From the cell containing the given text, extract its center point as (X, Y) coordinate. 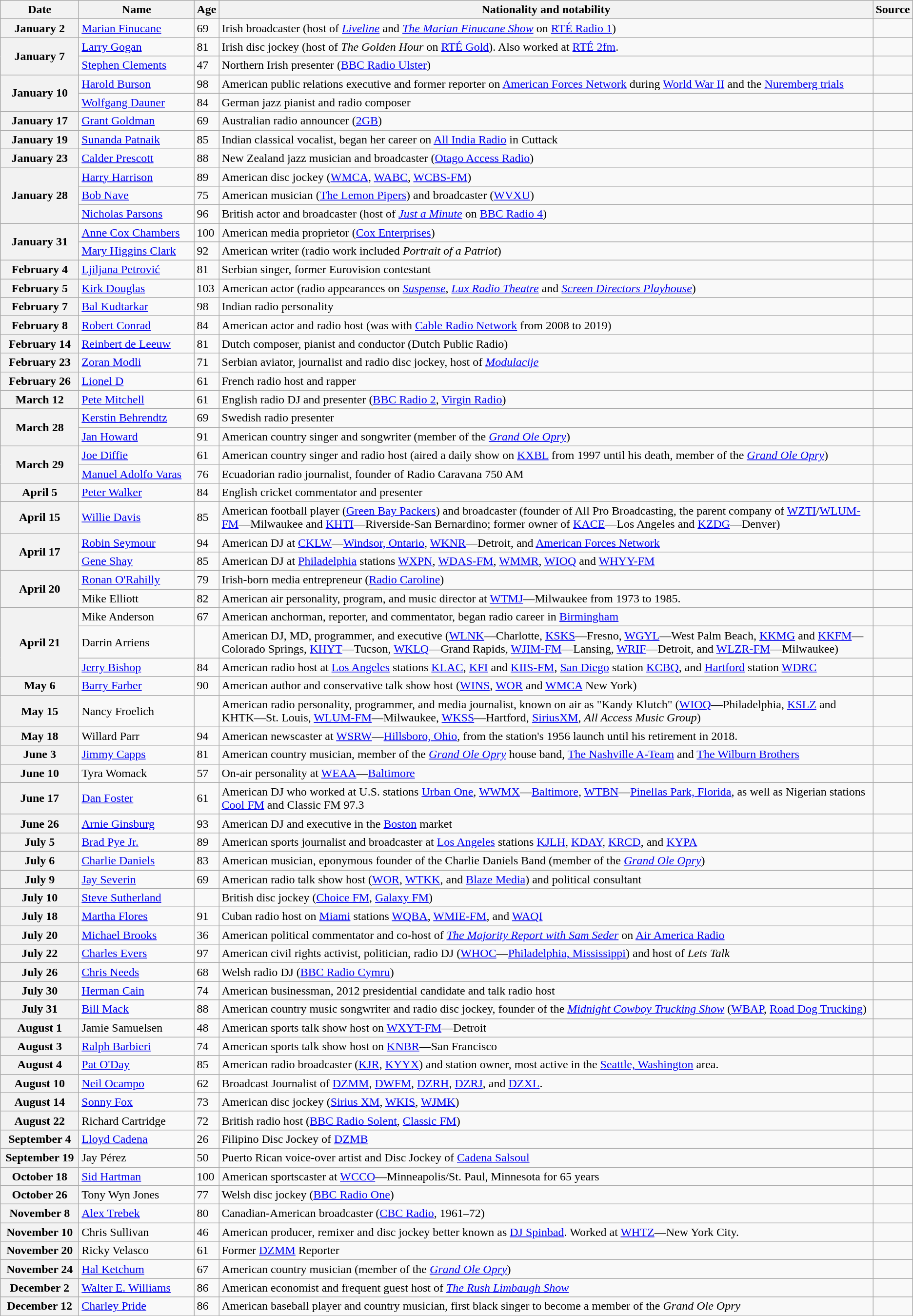
Charles Evers (137, 954)
Serbian singer, former Eurovision contestant (546, 270)
Jamie Samuelsen (137, 1028)
71 (207, 362)
American newscaster at WSRW—Hillsboro, Ohio, from the station's 1956 launch until his retirement in 2018. (546, 736)
Mike Anderson (137, 617)
American public relations executive and former reporter on American Forces Network during World War II and the Nuremberg trials (546, 84)
Hal Ketchum (137, 1269)
Richard Cartridge (137, 1120)
Serbian aviator, journalist and radio disc jockey, host of Modulacije (546, 362)
Willard Parr (137, 736)
Robert Conrad (137, 325)
Herman Cain (137, 991)
Sonny Fox (137, 1102)
Tony Wyn Jones (137, 1195)
May 6 (40, 686)
77 (207, 1195)
British disc jockey (Choice FM, Galaxy FM) (546, 898)
Reinbert de Leeuw (137, 344)
Larry Gogan (137, 47)
73 (207, 1102)
English radio DJ and presenter (BBC Radio 2, Virgin Radio) (546, 399)
Grant Goldman (137, 121)
American economist and frequent guest host of The Rush Limbaugh Show (546, 1288)
American radio broadcaster (KJR, KYYX) and station owner, most active in the Seattle, Washington area. (546, 1065)
80 (207, 1214)
April 15 (40, 517)
Jimmy Capps (137, 755)
June 10 (40, 773)
American country music songwriter and radio disc jockey, founder of the Midnight Cowboy Trucking Show (WBAP, Road Dog Trucking) (546, 1009)
103 (207, 288)
American DJ at CKLW—Windsor, Ontario, WKNR—Detroit, and American Forces Network (546, 543)
Dutch composer, pianist and conductor (Dutch Public Radio) (546, 344)
August 10 (40, 1083)
American disc jockey (Sirius XM, WKIS, WJMK) (546, 1102)
April 5 (40, 492)
February 26 (40, 381)
August 3 (40, 1046)
Mary Higgins Clark (137, 251)
October 26 (40, 1195)
Bill Mack (137, 1009)
Brad Pye Jr. (137, 842)
Calder Prescott (137, 158)
Mike Elliott (137, 598)
American country musician (member of the Grand Ole Opry) (546, 1269)
On-air personality at WEAA—Baltimore (546, 773)
Alex Trebek (137, 1214)
German jazz pianist and radio composer (546, 102)
Nationality and notability (546, 10)
68 (207, 972)
December 2 (40, 1288)
February 5 (40, 288)
Charlie Daniels (137, 860)
New Zealand jazz musician and broadcaster (Otago Access Radio) (546, 158)
February 7 (40, 307)
American writer (radio work included Portrait of a Patriot) (546, 251)
Kirk Douglas (137, 288)
January 31 (40, 242)
British actor and broadcaster (host of Just a Minute on BBC Radio 4) (546, 214)
August 1 (40, 1028)
96 (207, 214)
Dan Foster (137, 798)
American anchorman, reporter, and commentator, began radio career in Birmingham (546, 617)
Ljiljana Petrović (137, 270)
Barry Farber (137, 686)
Jay Pérez (137, 1157)
July 31 (40, 1009)
American radio talk show host (WOR, WTKK, and Blaze Media) and political consultant (546, 879)
Indian classical vocalist, began her career on All India Radio in Cuttack (546, 140)
Robin Seymour (137, 543)
August 4 (40, 1065)
Welsh radio DJ (BBC Radio Cymru) (546, 972)
American air personality, program, and music director at WTMJ—Milwaukee from 1973 to 1985. (546, 598)
46 (207, 1232)
57 (207, 773)
April 17 (40, 552)
February 8 (40, 325)
Ralph Barbieri (137, 1046)
English cricket commentator and presenter (546, 492)
June 17 (40, 798)
May 18 (40, 736)
Chris Sullivan (137, 1232)
Lloyd Cadena (137, 1139)
82 (207, 598)
American civil rights activist, politician, radio DJ (WHOC—Philadelphia, Mississippi) and host of Lets Talk (546, 954)
Stephen Clements (137, 65)
American producer, remixer and disc jockey better known as DJ Spinbad. Worked at WHTZ—New York City. (546, 1232)
American country musician, member of the Grand Ole Opry house band, The Nashville A-Team and The Wilburn Brothers (546, 755)
Indian radio personality (546, 307)
American baseball player and country musician, first black singer to become a member of the Grand Ole Opry (546, 1306)
Martha Flores (137, 917)
American musician, eponymous founder of the Charlie Daniels Band (member of the Grand Ole Opry) (546, 860)
Tyra Womack (137, 773)
July 10 (40, 898)
American sports talk show host on WXYT-FM—Detroit (546, 1028)
November 24 (40, 1269)
September 4 (40, 1139)
79 (207, 580)
February 14 (40, 344)
March 12 (40, 399)
Irish broadcaster (host of Liveline and The Marian Finucane Show on RTÉ Radio 1) (546, 28)
Puerto Rican voice-over artist and Disc Jockey of Cadena Salsoul (546, 1157)
American DJ at Philadelphia stations WXPN, WDAS-FM, WMMR, WIOQ and WHYY-FM (546, 561)
Bal Kudtarkar (137, 307)
French radio host and rapper (546, 381)
July 18 (40, 917)
Darrin Arriens (137, 642)
July 26 (40, 972)
Manuel Adolfo Varas (137, 474)
Ronan O'Rahilly (137, 580)
September 19 (40, 1157)
American author and conservative talk show host (WINS, WOR and WMCA New York) (546, 686)
Michael Brooks (137, 935)
American actor and radio host (was with Cable Radio Network from 2008 to 2019) (546, 325)
Jerry Bishop (137, 667)
July 5 (40, 842)
Joe Diffie (137, 455)
January 23 (40, 158)
48 (207, 1028)
November 20 (40, 1251)
Australian radio announcer (2GB) (546, 121)
February 23 (40, 362)
Ecuadorian radio journalist, founder of Radio Caravana 750 AM (546, 474)
Anne Cox Chambers (137, 233)
Nicholas Parsons (137, 214)
Source (893, 10)
Bob Nave (137, 195)
July 6 (40, 860)
American DJ and executive in the Boston market (546, 823)
June 26 (40, 823)
75 (207, 195)
Former DZMM Reporter (546, 1251)
Zoran Modli (137, 362)
April 21 (40, 642)
July 30 (40, 991)
Willie Davis (137, 517)
47 (207, 65)
Harold Burson (137, 84)
Pat O'Day (137, 1065)
American disc jockey (WMCA, WABC, WCBS-FM) (546, 177)
72 (207, 1120)
Pete Mitchell (137, 399)
Charley Pride (137, 1306)
Swedish radio presenter (546, 418)
Nancy Froelich (137, 711)
90 (207, 686)
May 15 (40, 711)
Jay Severin (137, 879)
Steve Sutherland (137, 898)
Canadian-American broadcaster (CBC Radio, 1961–72) (546, 1214)
American political commentator and co-host of The Majority Report with Sam Seder on Air America Radio (546, 935)
January 28 (40, 195)
Cuban radio host on Miami stations WQBA, WMIE-FM, and WAQI (546, 917)
American musician (The Lemon Pipers) and broadcaster (WVXU) (546, 195)
October 18 (40, 1176)
Broadcast Journalist of DZMM, DWFM, DZRH, DZRJ, and DZXL. (546, 1083)
36 (207, 935)
Lionel D (137, 381)
American businessman, 2012 presidential candidate and talk radio host (546, 991)
February 4 (40, 270)
American sports journalist and broadcaster at Los Angeles stations KJLH, KDAY, KRCD, and KYPA (546, 842)
August 22 (40, 1120)
July 20 (40, 935)
Walter E. Williams (137, 1288)
July 22 (40, 954)
January 19 (40, 140)
American country singer and songwriter (member of the Grand Ole Opry) (546, 437)
Irish disc jockey (host of The Golden Hour on RTÉ Gold). Also worked at RTÉ 2fm. (546, 47)
Irish-born media entrepreneur (Radio Caroline) (546, 580)
April 20 (40, 589)
Gene Shay (137, 561)
November 8 (40, 1214)
93 (207, 823)
American radio host at Los Angeles stations KLAC, KFI and KIIS-FM, San Diego station KCBQ, and Hartford station WDRC (546, 667)
British radio host (BBC Radio Solent, Classic FM) (546, 1120)
Jan Howard (137, 437)
97 (207, 954)
Arnie Ginsburg (137, 823)
January 17 (40, 121)
January 10 (40, 93)
March 29 (40, 464)
50 (207, 1157)
Filipino Disc Jockey of DZMB (546, 1139)
Northern Irish presenter (BBC Radio Ulster) (546, 65)
62 (207, 1083)
Peter Walker (137, 492)
Kerstin Behrendtz (137, 418)
American sports talk show host on KNBR—San Francisco (546, 1046)
American sportscaster at WCCO—Minneapolis/St. Paul, Minnesota for 65 years (546, 1176)
Ricky Velasco (137, 1251)
Marian Finucane (137, 28)
Date (40, 10)
Harry Harrison (137, 177)
January 2 (40, 28)
92 (207, 251)
Sunanda Patnaik (137, 140)
January 7 (40, 56)
Name (137, 10)
December 12 (40, 1306)
26 (207, 1139)
Wolfgang Dauner (137, 102)
November 10 (40, 1232)
76 (207, 474)
American actor (radio appearances on Suspense, Lux Radio Theatre and Screen Directors Playhouse) (546, 288)
83 (207, 860)
March 28 (40, 427)
July 9 (40, 879)
Welsh disc jockey (BBC Radio One) (546, 1195)
American country singer and radio host (aired a daily show on KXBL from 1997 until his death, member of the Grand Ole Opry) (546, 455)
Sid Hartman (137, 1176)
Chris Needs (137, 972)
Neil Ocampo (137, 1083)
American media proprietor (Cox Enterprises) (546, 233)
Age (207, 10)
August 14 (40, 1102)
June 3 (40, 755)
